Search for the cell housing the specified text and yield its (x, y) center coordinate. 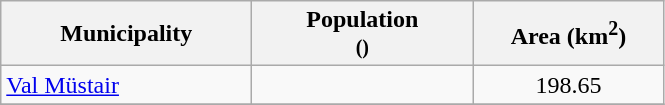
198.65 (568, 85)
Area (km2) (568, 34)
Population () (362, 34)
Val Müstair (126, 85)
Municipality (126, 34)
